Scan for the cell matching the given text and deliver its [X, Y] coordinate at center. 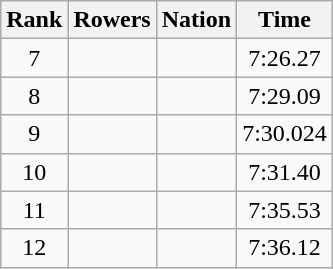
7:29.09 [285, 96]
7 [34, 58]
9 [34, 134]
Rank [34, 20]
7:35.53 [285, 210]
7:36.12 [285, 248]
7:30.024 [285, 134]
Nation [196, 20]
7:31.40 [285, 172]
7:26.27 [285, 58]
8 [34, 96]
10 [34, 172]
12 [34, 248]
Time [285, 20]
Rowers [112, 20]
11 [34, 210]
